Identify which cell holds the provided text, then report its [x, y] central coordinate. 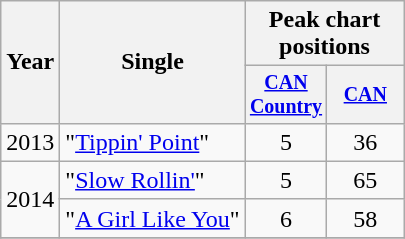
65 [366, 180]
CAN [366, 94]
Single [152, 62]
6 [286, 218]
36 [366, 142]
58 [366, 218]
"Tippin' Point" [152, 142]
"Slow Rollin'" [152, 180]
Year [30, 62]
2014 [30, 199]
CAN Country [286, 94]
2013 [30, 142]
Peak chartpositions [324, 34]
"A Girl Like You" [152, 218]
